Pinpoint the cell where the given text exists, returning its [x, y] midpoint coordinate. 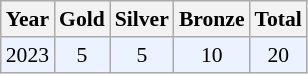
Total [278, 19]
Silver [142, 19]
2023 [28, 55]
Year [28, 19]
Gold [82, 19]
Bronze [212, 19]
10 [212, 55]
20 [278, 55]
